For the text-containing cell, return its midpoint in [x, y] coordinate format. 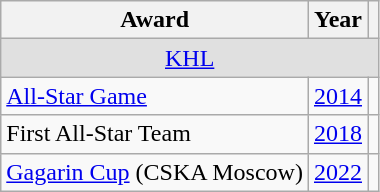
2022 [338, 172]
First All-Star Team [155, 134]
KHL [190, 58]
Award [155, 20]
2018 [338, 134]
2014 [338, 96]
Gagarin Cup (CSKA Moscow) [155, 172]
All-Star Game [155, 96]
Year [338, 20]
